Identify which cell holds the provided text, then report its [x, y] central coordinate. 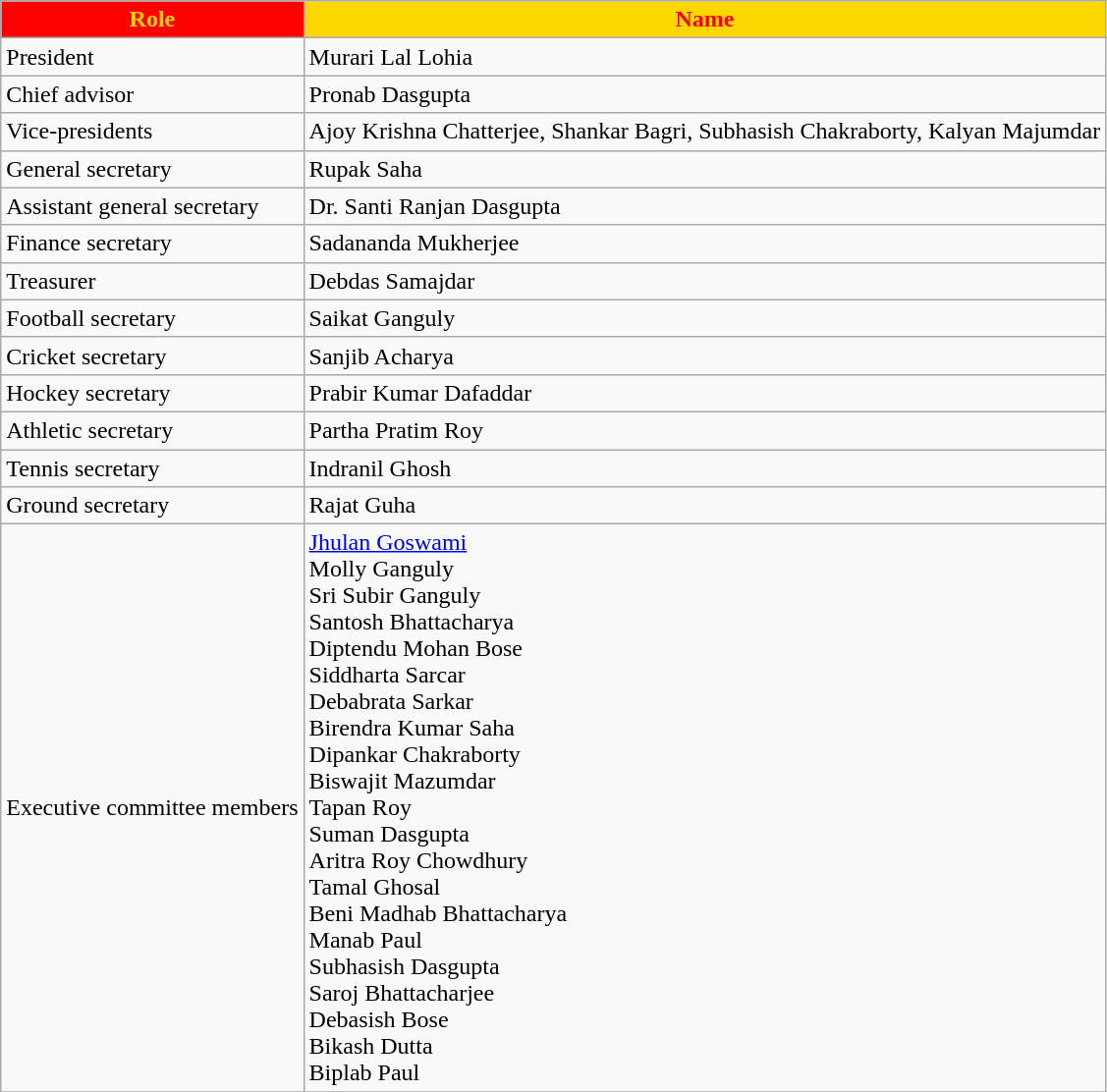
Rupak Saha [705, 169]
General secretary [152, 169]
Role [152, 20]
Ajoy Krishna Chatterjee, Shankar Bagri, Subhasish Chakraborty, Kalyan Majumdar [705, 132]
Executive committee members [152, 808]
Tennis secretary [152, 468]
Saikat Ganguly [705, 318]
Murari Lal Lohia [705, 57]
Assistant general secretary [152, 206]
Cricket secretary [152, 355]
Rajat Guha [705, 506]
Chief advisor [152, 94]
Debdas Samajdar [705, 281]
Indranil Ghosh [705, 468]
Finance secretary [152, 244]
Partha Pratim Roy [705, 430]
Treasurer [152, 281]
Athletic secretary [152, 430]
Dr. Santi Ranjan Dasgupta [705, 206]
President [152, 57]
Vice-presidents [152, 132]
Football secretary [152, 318]
Prabir Kumar Dafaddar [705, 393]
Name [705, 20]
Pronab Dasgupta [705, 94]
Sadananda Mukherjee [705, 244]
Ground secretary [152, 506]
Sanjib Acharya [705, 355]
Hockey secretary [152, 393]
